From the cell containing the given text, extract its center point as [x, y] coordinate. 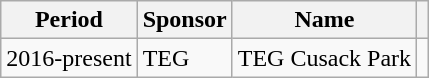
Name [324, 20]
Sponsor [184, 20]
TEG [184, 58]
TEG Cusack Park [324, 58]
2016-present [69, 58]
Period [69, 20]
